From the cell containing the given text, extract its center point as (x, y) coordinate. 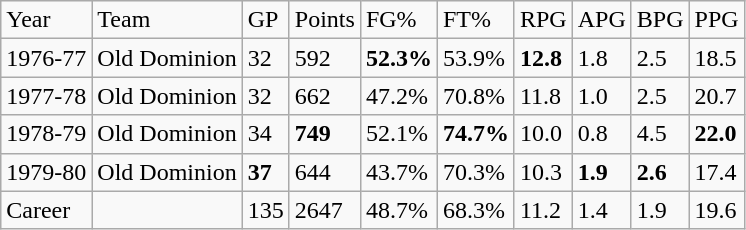
52.3% (398, 58)
1976-77 (46, 58)
644 (324, 172)
1.4 (602, 210)
662 (324, 96)
749 (324, 134)
0.8 (602, 134)
2647 (324, 210)
1.8 (602, 58)
135 (266, 210)
12.8 (543, 58)
Points (324, 20)
Team (167, 20)
BPG (660, 20)
20.7 (716, 96)
Career (46, 210)
17.4 (716, 172)
APG (602, 20)
4.5 (660, 134)
34 (266, 134)
1977-78 (46, 96)
52.1% (398, 134)
PPG (716, 20)
10.3 (543, 172)
11.2 (543, 210)
Year (46, 20)
53.9% (476, 58)
70.8% (476, 96)
FG% (398, 20)
68.3% (476, 210)
43.7% (398, 172)
47.2% (398, 96)
70.3% (476, 172)
592 (324, 58)
37 (266, 172)
1978-79 (46, 134)
10.0 (543, 134)
11.8 (543, 96)
1979-80 (46, 172)
48.7% (398, 210)
1.0 (602, 96)
GP (266, 20)
RPG (543, 20)
FT% (476, 20)
18.5 (716, 58)
74.7% (476, 134)
2.6 (660, 172)
22.0 (716, 134)
19.6 (716, 210)
